Scan for the cell matching the given text and deliver its (x, y) coordinate at center. 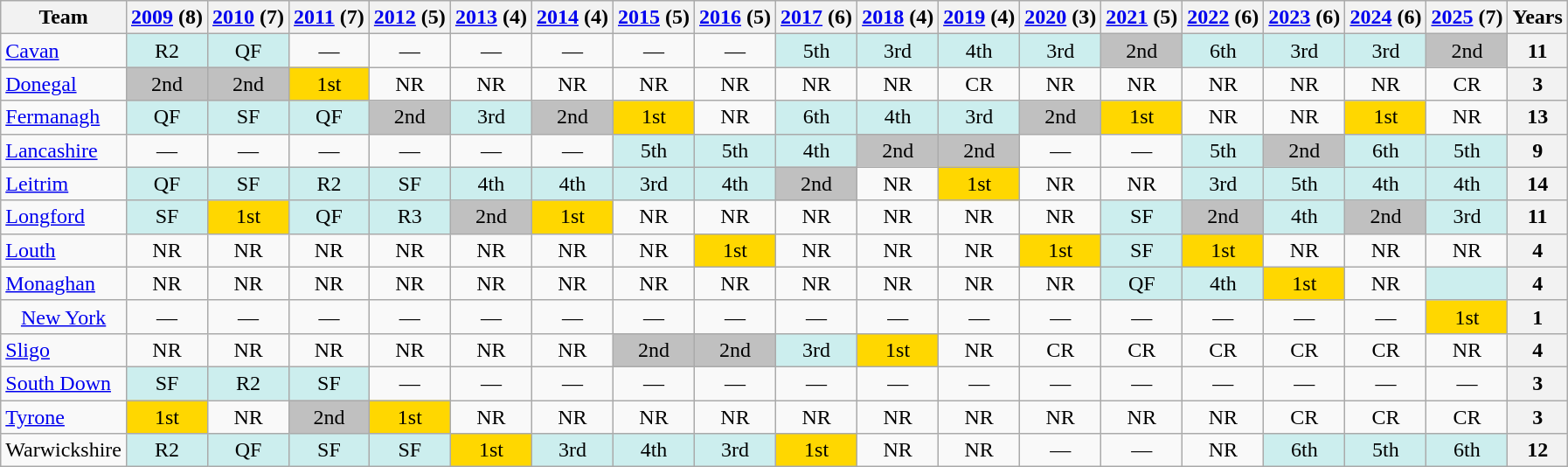
Lancashire (64, 150)
Years (1537, 17)
14 (1537, 184)
12 (1537, 450)
2020 (3) (1061, 17)
Cavan (64, 51)
Longford (64, 217)
Team (64, 17)
2015 (5) (654, 17)
2011 (7) (330, 17)
2024 (6) (1386, 17)
Warwickshire (64, 450)
Monaghan (64, 283)
2018 (4) (898, 17)
Sligo (64, 350)
1 (1537, 317)
Tyrone (64, 417)
13 (1537, 117)
South Down (64, 383)
2012 (5) (409, 17)
2014 (4) (572, 17)
R3 (409, 217)
Louth (64, 250)
2022 (6) (1224, 17)
2013 (4) (491, 17)
2019 (4) (979, 17)
Donegal (64, 84)
2021 (5) (1141, 17)
2009 (8) (166, 17)
2023 (6) (1304, 17)
2017 (6) (816, 17)
New York (64, 317)
2025 (7) (1467, 17)
2016 (5) (736, 17)
9 (1537, 150)
2010 (7) (248, 17)
Fermanagh (64, 117)
Leitrim (64, 184)
